Return the (X, Y) coordinate for the center point of the cell that contains the specified text.  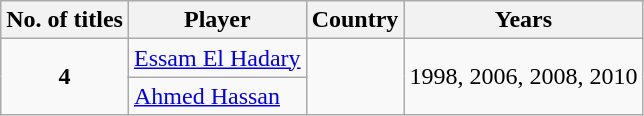
Essam El Hadary (217, 58)
No. of titles (65, 20)
Ahmed Hassan (217, 96)
Years (524, 20)
Player (217, 20)
1998, 2006, 2008, 2010 (524, 77)
Country (355, 20)
4 (65, 77)
